From the cell containing the given text, extract its center point as (X, Y) coordinate. 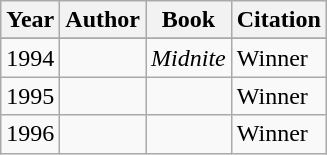
Book (189, 20)
Midnite (189, 58)
Citation (278, 20)
1995 (30, 96)
1996 (30, 134)
Author (103, 20)
1994 (30, 58)
Year (30, 20)
